Capture the cell that displays the provided text and extract its (x, y) central coordinate. 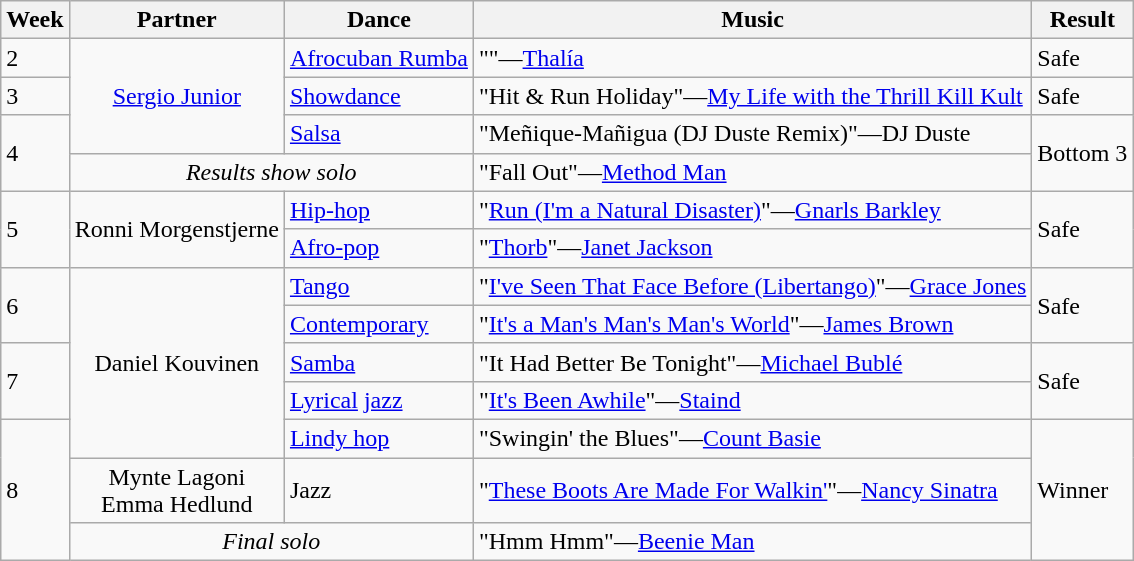
2 (35, 58)
Week (35, 20)
"Thorb"—Janet Jackson (752, 248)
Winner (1082, 490)
Daniel Kouvinen (176, 362)
Dance (378, 20)
"It's a Man's Man's Man's World"—James Brown (752, 324)
Result (1082, 20)
4 (35, 153)
"Swingin' the Blues"—Count Basie (752, 438)
Showdance (378, 96)
"Fall Out"—Method Man (752, 172)
Afro-pop (378, 248)
Contemporary (378, 324)
Jazz (378, 490)
Results show solo (271, 172)
Hip-hop (378, 210)
"Meñique-Mañigua (DJ Duste Remix)"—DJ Duste (752, 134)
Bottom 3 (1082, 153)
Samba (378, 362)
"It Had Better Be Tonight"—Michael Bublé (752, 362)
""—Thalía (752, 58)
Music (752, 20)
Sergio Junior (176, 96)
5 (35, 229)
"Hmm Hmm"—Beenie Man (752, 542)
"I've Seen That Face Before (Libertango)"—Grace Jones (752, 286)
"These Boots Are Made For Walkin'"—Nancy Sinatra (752, 490)
Salsa (378, 134)
Afrocuban Rumba (378, 58)
Lyrical jazz (378, 400)
Partner (176, 20)
"It's Been Awhile"—Staind (752, 400)
6 (35, 305)
Ronni Morgenstjerne (176, 229)
Mynte LagoniEmma Hedlund (176, 490)
3 (35, 96)
Final solo (271, 542)
"Hit & Run Holiday"—My Life with the Thrill Kill Kult (752, 96)
8 (35, 490)
Tango (378, 286)
"Run (I'm a Natural Disaster)"—Gnarls Barkley (752, 210)
Lindy hop (378, 438)
7 (35, 381)
